Detect which cell encompasses the target text, then output its (x, y) center coordinate. 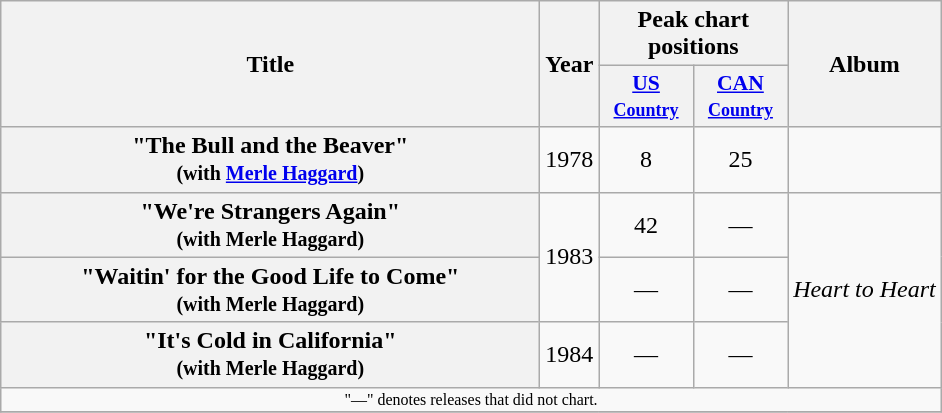
42 (646, 224)
25 (740, 160)
1984 (570, 354)
1983 (570, 257)
Year (570, 64)
"We're Strangers Again"(with Merle Haggard) (270, 224)
"Waitin' for the Good Life to Come"(with Merle Haggard) (270, 290)
"The Bull and the Beaver"(with Merle Haggard) (270, 160)
"—" denotes releases that did not chart. (472, 399)
8 (646, 160)
1978 (570, 160)
Album (865, 64)
Title (270, 64)
CANCountry (740, 96)
Heart to Heart (865, 290)
USCountry (646, 96)
Peak chartpositions (694, 34)
"It's Cold in California"(with Merle Haggard) (270, 354)
